Identify which cell holds the provided text, then report its (x, y) central coordinate. 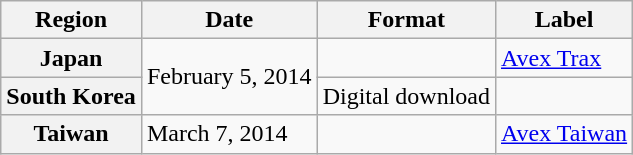
Taiwan (72, 134)
Avex Trax (564, 58)
February 5, 2014 (229, 77)
Label (564, 20)
Avex Taiwan (564, 134)
Region (72, 20)
Date (229, 20)
Format (406, 20)
March 7, 2014 (229, 134)
South Korea (72, 96)
Japan (72, 58)
Digital download (406, 96)
